For the text-containing cell, return its midpoint in [x, y] coordinate format. 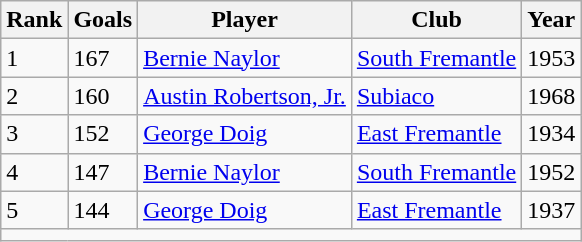
147 [103, 172]
1934 [552, 134]
167 [103, 58]
1953 [552, 58]
3 [34, 134]
1 [34, 58]
160 [103, 96]
Rank [34, 20]
5 [34, 210]
1952 [552, 172]
Year [552, 20]
1968 [552, 96]
Subiaco [436, 96]
Goals [103, 20]
Player [245, 20]
152 [103, 134]
4 [34, 172]
1937 [552, 210]
2 [34, 96]
144 [103, 210]
Club [436, 20]
Austin Robertson, Jr. [245, 96]
